Return [x, y] of the center of cell containing provided text 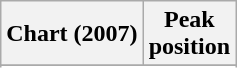
Chart (2007) [72, 34]
Peak position [189, 34]
